Extract the [x, y] coordinate from the center of the cell holding the provided text.  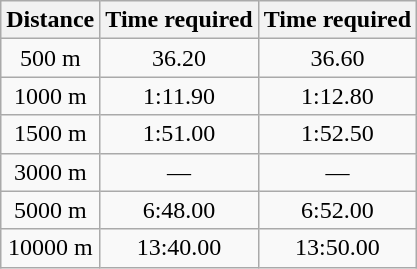
1000 m [50, 96]
Distance [50, 20]
13:50.00 [337, 248]
36.20 [179, 58]
1500 m [50, 134]
6:48.00 [179, 210]
1:51.00 [179, 134]
5000 m [50, 210]
6:52.00 [337, 210]
13:40.00 [179, 248]
3000 m [50, 172]
1:11.90 [179, 96]
1:52.50 [337, 134]
10000 m [50, 248]
500 m [50, 58]
1:12.80 [337, 96]
36.60 [337, 58]
